Capture the cell that displays the provided text and extract its [x, y] central coordinate. 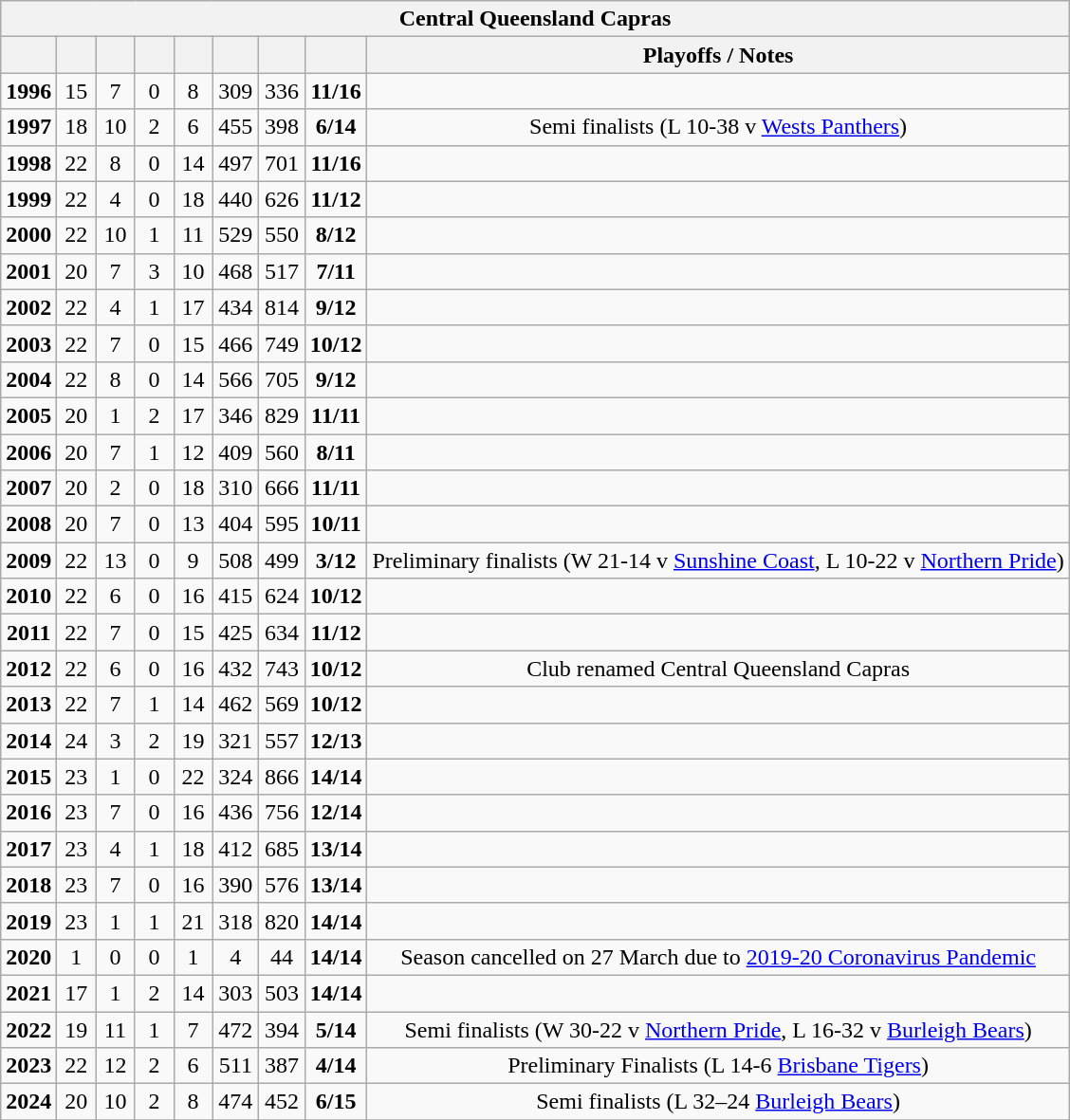
415 [235, 597]
404 [235, 524]
7/11 [336, 271]
2013 [28, 705]
517 [283, 271]
701 [283, 163]
398 [283, 127]
814 [283, 307]
Semi finalists (L 32–24 Burleigh Bears) [718, 1102]
2006 [28, 452]
324 [235, 777]
2007 [28, 488]
336 [283, 91]
3/12 [336, 560]
743 [283, 669]
310 [235, 488]
8/12 [336, 235]
2015 [28, 777]
2016 [28, 813]
412 [235, 849]
Season cancelled on 27 March due to 2019-20 Coronavirus Pandemic [718, 957]
705 [283, 379]
595 [283, 524]
394 [283, 1029]
529 [235, 235]
2021 [28, 993]
550 [283, 235]
566 [235, 379]
387 [283, 1066]
497 [235, 163]
511 [235, 1066]
9 [194, 560]
2014 [28, 741]
44 [283, 957]
569 [283, 705]
2019 [28, 921]
499 [283, 560]
560 [283, 452]
8/11 [336, 452]
434 [235, 307]
624 [283, 597]
466 [235, 343]
Semi finalists (W 30-22 v Northern Pride, L 16-32 v Burleigh Bears) [718, 1029]
6/15 [336, 1102]
1998 [28, 163]
303 [235, 993]
436 [235, 813]
2001 [28, 271]
1997 [28, 127]
318 [235, 921]
2000 [28, 235]
685 [283, 849]
321 [235, 741]
2005 [28, 415]
Club renamed Central Queensland Capras [718, 669]
2008 [28, 524]
508 [235, 560]
2022 [28, 1029]
474 [235, 1102]
2020 [28, 957]
Preliminary Finalists (L 14-6 Brisbane Tigers) [718, 1066]
346 [235, 415]
309 [235, 91]
425 [235, 633]
576 [283, 885]
12/14 [336, 813]
2023 [28, 1066]
666 [283, 488]
2024 [28, 1102]
2011 [28, 633]
390 [235, 885]
472 [235, 1029]
756 [283, 813]
2017 [28, 849]
Central Queensland Capras [535, 19]
749 [283, 343]
1999 [28, 199]
866 [283, 777]
Semi finalists (L 10-38 v Wests Panthers) [718, 127]
626 [283, 199]
634 [283, 633]
2002 [28, 307]
829 [283, 415]
4/14 [336, 1066]
452 [283, 1102]
503 [283, 993]
21 [194, 921]
Preliminary finalists (W 21-14 v Sunshine Coast, L 10-22 v Northern Pride) [718, 560]
2012 [28, 669]
455 [235, 127]
24 [76, 741]
2004 [28, 379]
468 [235, 271]
2009 [28, 560]
820 [283, 921]
6/14 [336, 127]
557 [283, 741]
5/14 [336, 1029]
12/13 [336, 741]
Playoffs / Notes [718, 55]
2003 [28, 343]
10/11 [336, 524]
1996 [28, 91]
440 [235, 199]
462 [235, 705]
432 [235, 669]
409 [235, 452]
2018 [28, 885]
2010 [28, 597]
